For the text-containing cell, return its midpoint in [X, Y] coordinate format. 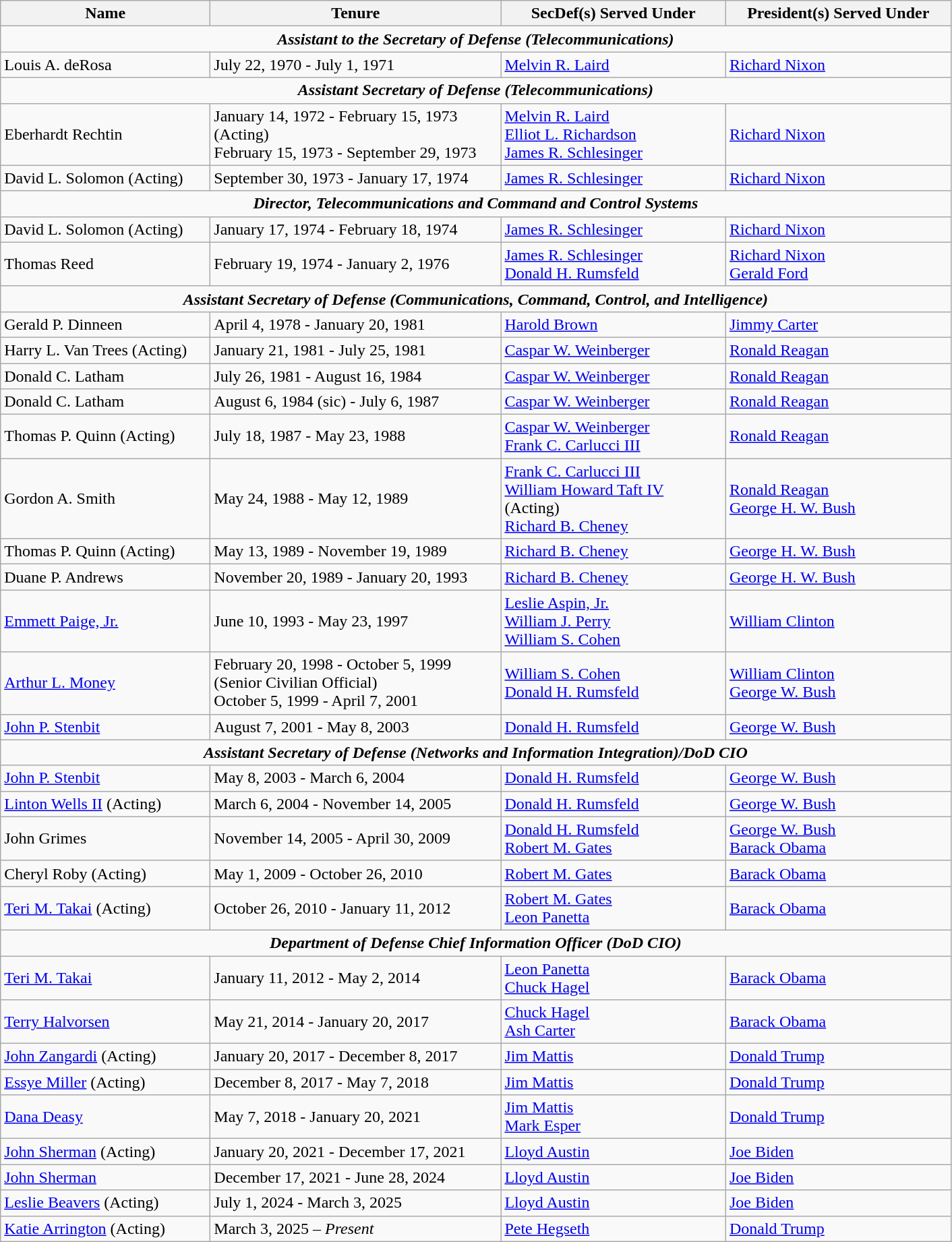
Robert M. Gates Leon Panetta [614, 908]
January 17, 1974 - February 18, 1974 [356, 229]
November 14, 2005 - April 30, 2009 [356, 839]
Eberhardt Rechtin [105, 134]
July 18, 1987 - May 23, 1988 [356, 437]
Ronald Reagan George H. W. Bush [838, 499]
John Grimes [105, 839]
Thomas Reed [105, 264]
Cheryl Roby (Acting) [105, 873]
John Sherman (Acting) [105, 1152]
Assistant Secretary of Defense (Communications, Command, Control, and Intelligence) [476, 299]
Duane P. Andrews [105, 577]
July 22, 1970 - July 1, 1971 [356, 65]
Name [105, 13]
Leslie Beavers (Acting) [105, 1203]
July 26, 1981 - August 16, 1984 [356, 376]
Jimmy Carter [838, 324]
August 6, 1984 (sic) - July 6, 1987 [356, 402]
January 20, 2017 - December 8, 2017 [356, 1057]
James R. Schlesinger Donald H. Rumsfeld [614, 264]
Emmett Paige, Jr. [105, 621]
Donald H. Rumsfeld Robert M. Gates [614, 839]
March 6, 2004 - November 14, 2005 [356, 804]
March 3, 2025 – Present [356, 1229]
October 26, 2010 - January 11, 2012 [356, 908]
William Clinton [838, 621]
Harry L. Van Trees (Acting) [105, 350]
Director, Telecommunications and Command and Control Systems [476, 204]
George W. Bush Barack Obama [838, 839]
SecDef(s) Served Under [614, 13]
January 11, 2012 - May 2, 2014 [356, 978]
Assistant to the Secretary of Defense (Telecommunications) [476, 39]
Linton Wells II (Acting) [105, 804]
Teri M. Takai (Acting) [105, 908]
August 7, 2001 - May 8, 2003 [356, 727]
Essye Miller (Acting) [105, 1082]
Harold Brown [614, 324]
December 17, 2021 - June 28, 2024 [356, 1177]
June 10, 1993 - May 23, 1997 [356, 621]
May 8, 2003 - March 6, 2004 [356, 778]
Caspar W. Weinberger Frank C. Carlucci III [614, 437]
May 13, 1989 - November 19, 1989 [356, 552]
John Sherman [105, 1177]
Arthur L. Money [105, 683]
William S. Cohen Donald H. Rumsfeld [614, 683]
Jim MattisMark Esper [614, 1117]
Leon Panetta Chuck Hagel [614, 978]
Assistant Secretary of Defense (Telecommunications) [476, 90]
Leslie Aspin, Jr. William J. Perry William S. Cohen [614, 621]
Gerald P. Dinneen [105, 324]
November 20, 1989 - January 20, 1993 [356, 577]
Dana Deasy [105, 1117]
Tenure [356, 13]
Louis A. deRosa [105, 65]
President(s) Served Under [838, 13]
May 1, 2009 - October 26, 2010 [356, 873]
September 30, 1973 - January 17, 1974 [356, 178]
Frank C. Carlucci III William Howard Taft IV (Acting) Richard B. Cheney [614, 499]
May 24, 1988 - May 12, 1989 [356, 499]
January 14, 1972 - February 15, 1973 (Acting) February 15, 1973 - September 29, 1973 [356, 134]
William Clinton George W. Bush [838, 683]
February 20, 1998 - October 5, 1999 (Senior Civilian Official) October 5, 1999 - April 7, 2001 [356, 683]
January 20, 2021 - December 17, 2021 [356, 1152]
February 19, 1974 - January 2, 1976 [356, 264]
Pete Hegseth [614, 1229]
Terry Halvorsen [105, 1022]
John Zangardi (Acting) [105, 1057]
May 21, 2014 - January 20, 2017 [356, 1022]
January 21, 1981 - July 25, 1981 [356, 350]
May 7, 2018 - January 20, 2021 [356, 1117]
Department of Defense Chief Information Officer (DoD CIO) [476, 943]
July 1, 2024 - March 3, 2025 [356, 1203]
Melvin R. Laird Elliot L. Richardson James R. Schlesinger [614, 134]
Robert M. Gates [614, 873]
Melvin R. Laird [614, 65]
Chuck HagelAsh Carter [614, 1022]
April 4, 1978 - January 20, 1981 [356, 324]
Katie Arrington (Acting) [105, 1229]
Assistant Secretary of Defense (Networks and Information Integration)/DoD CIO [476, 752]
December 8, 2017 - May 7, 2018 [356, 1082]
Richard Nixon Gerald Ford [838, 264]
Teri M. Takai [105, 978]
Gordon A. Smith [105, 499]
